Pinpoint the cell where the given text exists, returning its [x, y] midpoint coordinate. 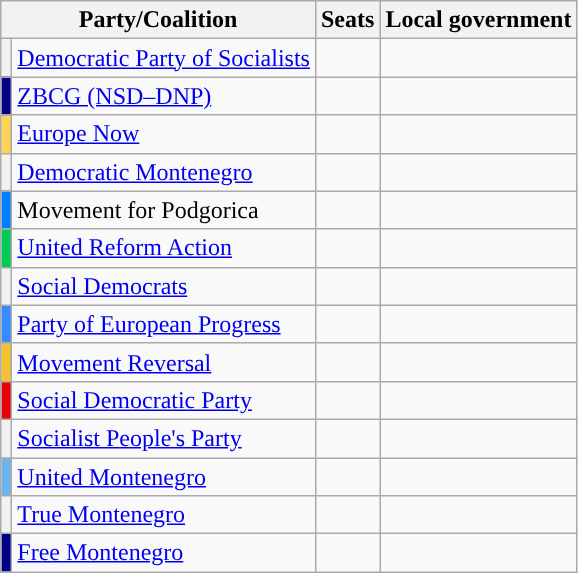
Movement Reversal [164, 362]
Europe Now [164, 134]
Local government [478, 20]
Party/Coalition [158, 20]
Social Democratic Party [164, 400]
True Montenegro [164, 515]
Democratic Montenegro [164, 172]
Movement for Podgorica [164, 210]
Socialist People's Party [164, 438]
United Reform Action [164, 248]
ZBCG (NSD–DNP) [164, 96]
Social Democrats [164, 286]
Free Montenegro [164, 553]
Party of European Progress [164, 324]
Seats [347, 20]
Democratic Party of Socialists [164, 58]
United Montenegro [164, 477]
